For the text-containing cell, return its midpoint in (x, y) coordinate format. 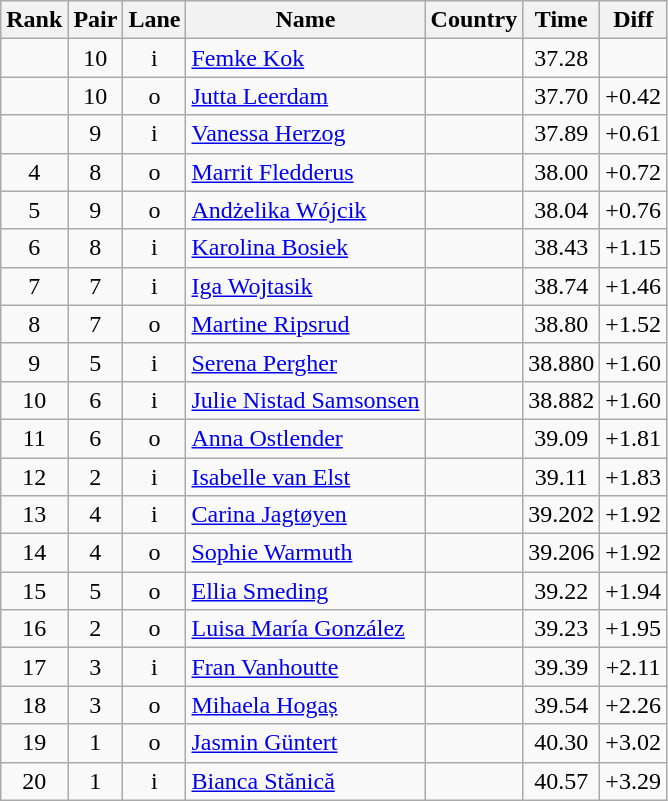
+1.15 (634, 248)
Isabelle van Elst (306, 477)
37.89 (562, 134)
39.23 (562, 629)
+2.26 (634, 705)
+1.81 (634, 438)
Luisa María González (306, 629)
Ellia Smeding (306, 591)
37.28 (562, 58)
Iga Wojtasik (306, 286)
11 (34, 438)
15 (34, 591)
Name (306, 20)
20 (34, 781)
Rank (34, 20)
18 (34, 705)
+0.61 (634, 134)
+1.83 (634, 477)
+3.29 (634, 781)
13 (34, 515)
Andżelika Wójcik (306, 210)
40.30 (562, 743)
39.202 (562, 515)
Karolina Bosiek (306, 248)
12 (34, 477)
40.57 (562, 781)
Femke Kok (306, 58)
Julie Nistad Samsonsen (306, 400)
Mihaela Hogaș (306, 705)
38.00 (562, 172)
39.206 (562, 553)
Time (562, 20)
Marrit Fledderus (306, 172)
37.70 (562, 96)
17 (34, 667)
39.22 (562, 591)
Lane (154, 20)
Diff (634, 20)
Pair (96, 20)
38.43 (562, 248)
38.882 (562, 400)
+1.95 (634, 629)
+3.02 (634, 743)
39.54 (562, 705)
+0.76 (634, 210)
38.74 (562, 286)
16 (34, 629)
39.39 (562, 667)
39.11 (562, 477)
Carina Jagtøyen (306, 515)
38.880 (562, 362)
39.09 (562, 438)
Anna Ostlender (306, 438)
Jutta Leerdam (306, 96)
Jasmin Güntert (306, 743)
+1.94 (634, 591)
+1.52 (634, 324)
+2.11 (634, 667)
Martine Ripsrud (306, 324)
Sophie Warmuth (306, 553)
Vanessa Herzog (306, 134)
+1.46 (634, 286)
38.80 (562, 324)
Country (474, 20)
Bianca Stănică (306, 781)
+0.72 (634, 172)
Serena Pergher (306, 362)
19 (34, 743)
38.04 (562, 210)
+0.42 (634, 96)
Fran Vanhoutte (306, 667)
14 (34, 553)
